From the cell containing the given text, extract its center point as [x, y] coordinate. 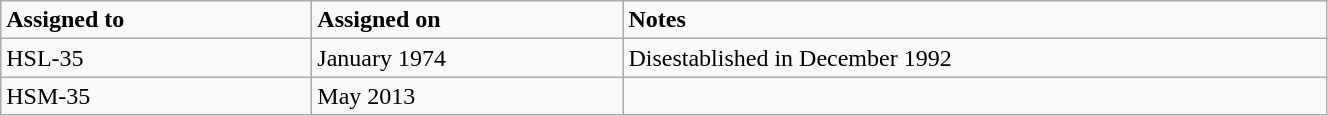
Assigned to [156, 20]
Disestablished in December 1992 [975, 58]
January 1974 [468, 58]
Notes [975, 20]
HSL-35 [156, 58]
HSM-35 [156, 96]
May 2013 [468, 96]
Assigned on [468, 20]
